Scan for the cell matching the given text and deliver its [X, Y] coordinate at center. 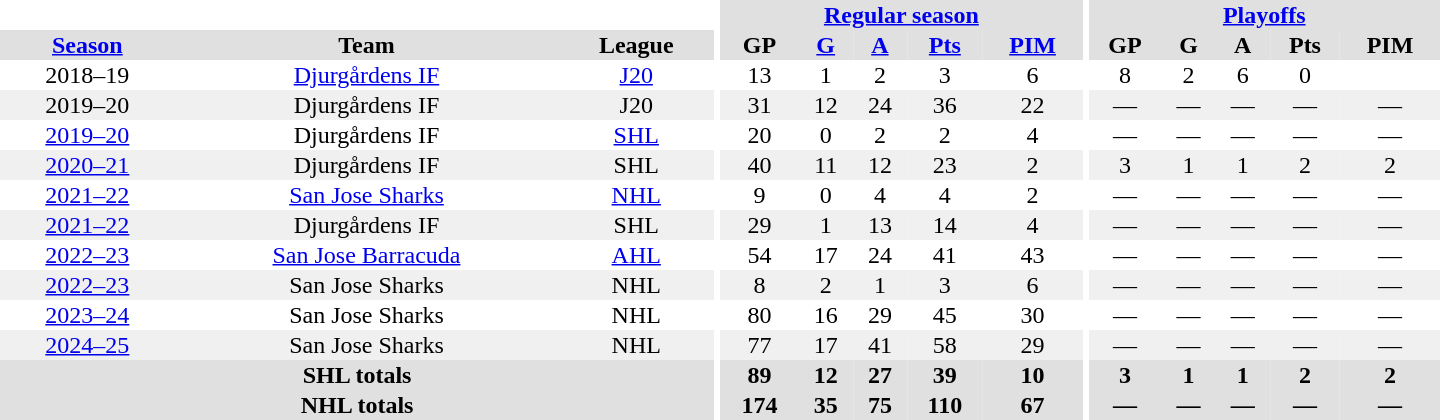
9 [759, 195]
2020–21 [88, 165]
110 [945, 405]
Regular season [901, 15]
77 [759, 345]
80 [759, 315]
2024–25 [88, 345]
Team [367, 45]
31 [759, 105]
SHL totals [357, 375]
43 [1033, 255]
22 [1033, 105]
2018–19 [88, 75]
16 [826, 315]
35 [826, 405]
54 [759, 255]
27 [880, 375]
NHL totals [357, 405]
League [636, 45]
36 [945, 105]
45 [945, 315]
14 [945, 225]
174 [759, 405]
89 [759, 375]
Playoffs [1264, 15]
39 [945, 375]
30 [1033, 315]
11 [826, 165]
67 [1033, 405]
AHL [636, 255]
40 [759, 165]
Season [88, 45]
2023–24 [88, 315]
58 [945, 345]
San Jose Barracuda [367, 255]
23 [945, 165]
20 [759, 135]
75 [880, 405]
10 [1033, 375]
